Extract the [X, Y] coordinate from the center of the cell holding the provided text.  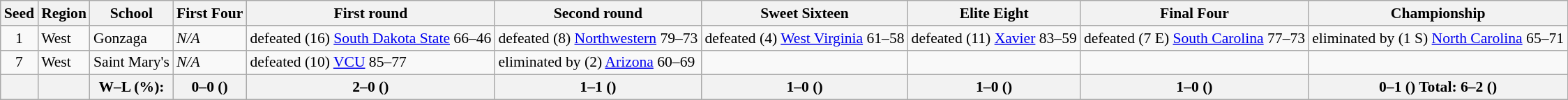
Final Four [1194, 13]
Championship [1438, 13]
Seed [20, 13]
First Four [209, 13]
School [131, 13]
defeated (16) South Dakota State 66–46 [370, 38]
Second round [598, 13]
0–0 () [209, 87]
1–1 () [598, 87]
0–1 () Total: 6–2 () [1438, 87]
defeated (4) West Virginia 61–58 [804, 38]
2–0 () [370, 87]
7 [20, 62]
Sweet Sixteen [804, 13]
1 [20, 38]
defeated (10) VCU 85–77 [370, 62]
W–L (%): [131, 87]
defeated (11) Xavier 83–59 [995, 38]
Saint Mary's [131, 62]
defeated (8) Northwestern 79–73 [598, 38]
defeated (7 E) South Carolina 77–73 [1194, 38]
First round [370, 13]
Region [64, 13]
eliminated by (2) Arizona 60–69 [598, 62]
eliminated by (1 S) North Carolina 65–71 [1438, 38]
Gonzaga [131, 38]
Elite Eight [995, 13]
